Return the (X, Y) coordinate for the center point of the cell that contains the specified text.  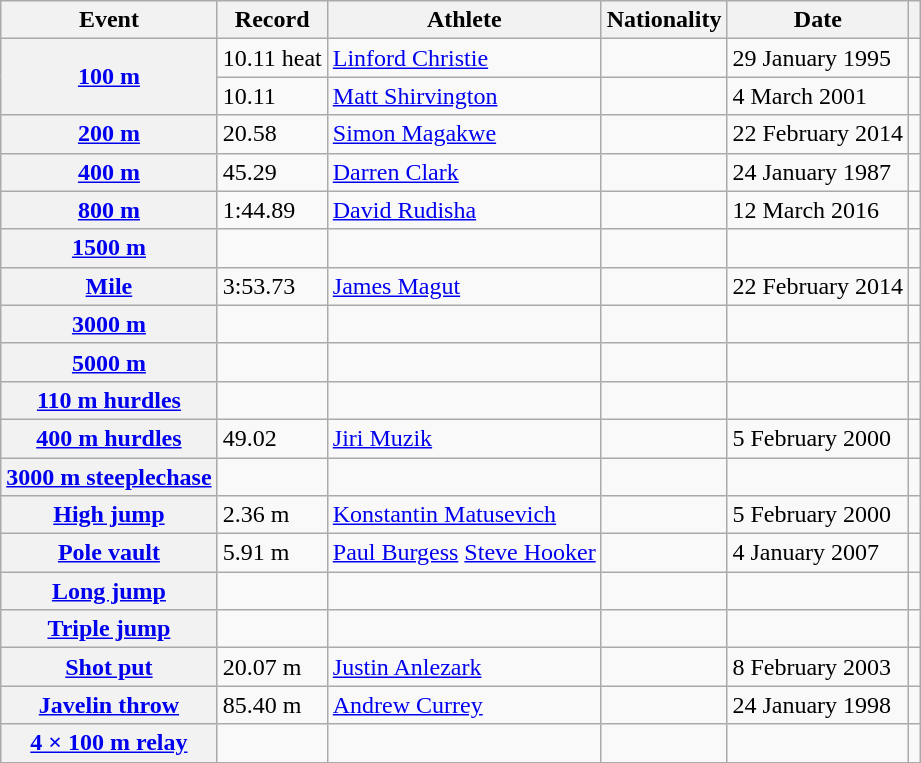
24 January 1987 (818, 172)
4 × 100 m relay (109, 743)
Darren Clark (464, 172)
Konstantin Matusevich (464, 515)
400 m (109, 172)
12 March 2016 (818, 210)
29 January 1995 (818, 58)
Record (272, 20)
Shot put (109, 667)
800 m (109, 210)
Event (109, 20)
Andrew Currey (464, 705)
Simon Magakwe (464, 134)
20.07 m (272, 667)
1500 m (109, 248)
10.11 heat (272, 58)
Javelin throw (109, 705)
James Magut (464, 286)
High jump (109, 515)
5000 m (109, 362)
400 m hurdles (109, 438)
4 March 2001 (818, 96)
Justin Anlezark (464, 667)
Triple jump (109, 629)
Date (818, 20)
Long jump (109, 591)
Nationality (664, 20)
3000 m (109, 324)
Jiri Muzik (464, 438)
8 February 2003 (818, 667)
20.58 (272, 134)
Mile (109, 286)
110 m hurdles (109, 400)
45.29 (272, 172)
3000 m steeplechase (109, 477)
3:53.73 (272, 286)
200 m (109, 134)
4 January 2007 (818, 553)
David Rudisha (464, 210)
Athlete (464, 20)
5.91 m (272, 553)
24 January 1998 (818, 705)
Linford Christie (464, 58)
10.11 (272, 96)
2.36 m (272, 515)
49.02 (272, 438)
100 m (109, 77)
Pole vault (109, 553)
Matt Shirvington (464, 96)
85.40 m (272, 705)
1:44.89 (272, 210)
Paul Burgess Steve Hooker (464, 553)
